From the cell containing the given text, extract its center point as [x, y] coordinate. 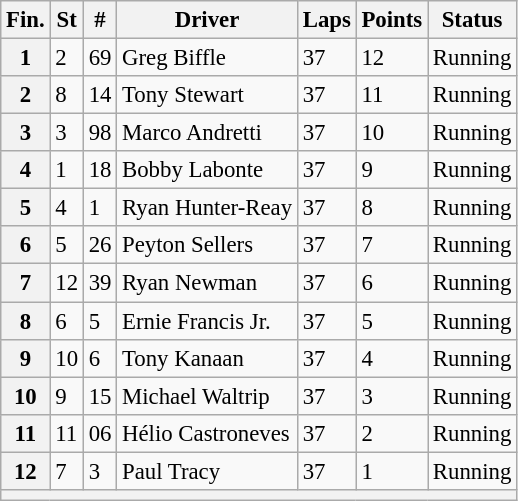
14 [100, 95]
Driver [208, 20]
98 [100, 133]
Status [472, 20]
69 [100, 58]
39 [100, 283]
St [66, 20]
15 [100, 396]
26 [100, 245]
Tony Kanaan [208, 358]
Laps [326, 20]
Bobby Labonte [208, 170]
18 [100, 170]
Michael Waltrip [208, 396]
06 [100, 433]
Ryan Newman [208, 283]
# [100, 20]
Ryan Hunter-Reay [208, 208]
Points [392, 20]
Hélio Castroneves [208, 433]
Fin. [26, 20]
Greg Biffle [208, 58]
Paul Tracy [208, 471]
Tony Stewart [208, 95]
Peyton Sellers [208, 245]
Ernie Francis Jr. [208, 321]
Marco Andretti [208, 133]
